Detect which cell encompasses the target text, then output its [x, y] center coordinate. 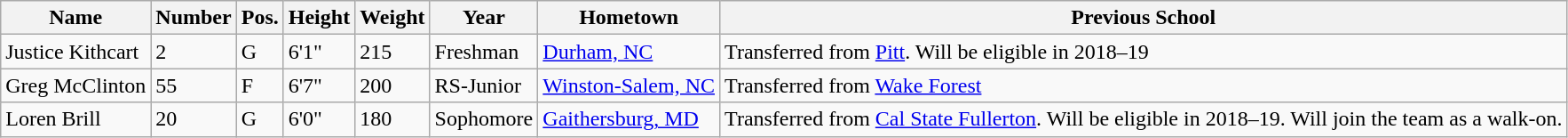
20 [194, 119]
200 [392, 85]
Name [76, 18]
F [259, 85]
Freshman [484, 52]
Number [194, 18]
6'1" [319, 52]
Sophomore [484, 119]
Weight [392, 18]
Justice Kithcart [76, 52]
RS-Junior [484, 85]
Gaithersburg, MD [629, 119]
6'7" [319, 85]
Previous School [1144, 18]
Winston-Salem, NC [629, 85]
6'0" [319, 119]
180 [392, 119]
215 [392, 52]
Transferred from Wake Forest [1144, 85]
Transferred from Cal State Fullerton. Will be eligible in 2018–19. Will join the team as a walk-on. [1144, 119]
Greg McClinton [76, 85]
Hometown [629, 18]
Height [319, 18]
Year [484, 18]
2 [194, 52]
Durham, NC [629, 52]
55 [194, 85]
Loren Brill [76, 119]
Transferred from Pitt. Will be eligible in 2018–19 [1144, 52]
Pos. [259, 18]
